Return [X, Y] of the center of cell containing provided text 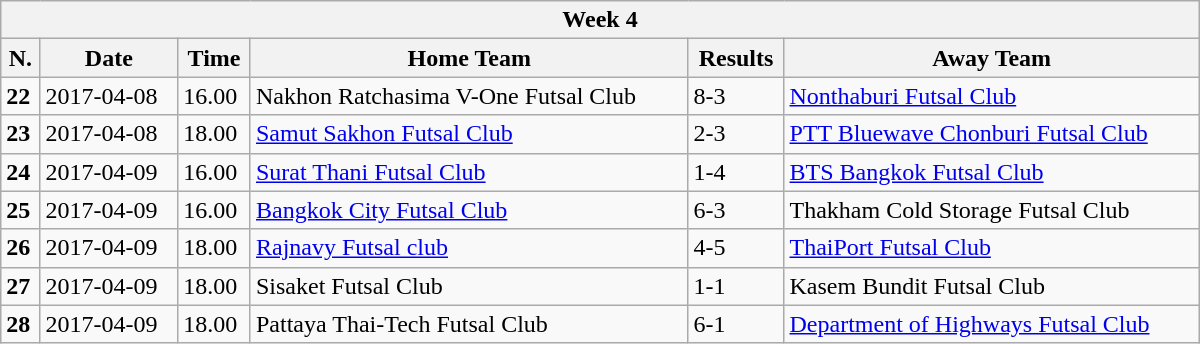
Surat Thani Futsal Club [469, 172]
Nonthaburi Futsal Club [992, 96]
27 [20, 286]
PTT Bluewave Chonburi Futsal Club [992, 134]
Sisaket Futsal Club [469, 286]
Rajnavy Futsal club [469, 248]
Time [214, 58]
2-3 [736, 134]
6-3 [736, 210]
24 [20, 172]
Samut Sakhon Futsal Club [469, 134]
4-5 [736, 248]
22 [20, 96]
8-3 [736, 96]
1-4 [736, 172]
Nakhon Ratchasima V-One Futsal Club [469, 96]
Thakham Cold Storage Futsal Club [992, 210]
Results [736, 58]
BTS Bangkok Futsal Club [992, 172]
25 [20, 210]
Pattaya Thai-Tech Futsal Club [469, 324]
Home Team [469, 58]
26 [20, 248]
Kasem Bundit Futsal Club [992, 286]
23 [20, 134]
Department of Highways Futsal Club [992, 324]
Away Team [992, 58]
Date [109, 58]
Week 4 [600, 20]
ThaiPort Futsal Club [992, 248]
28 [20, 324]
N. [20, 58]
6-1 [736, 324]
Bangkok City Futsal Club [469, 210]
1-1 [736, 286]
